Return (x, y) of the center of cell containing provided text 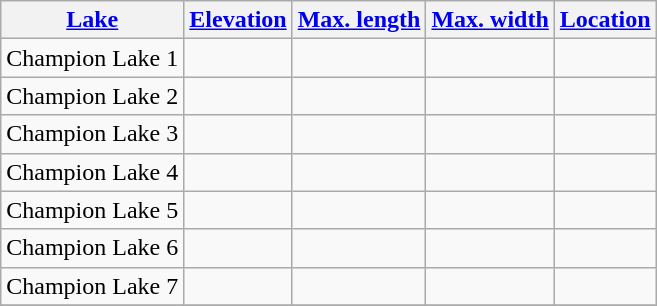
Champion Lake 1 (92, 58)
Lake (92, 20)
Max. width (490, 20)
Champion Lake 3 (92, 134)
Champion Lake 5 (92, 210)
Location (605, 20)
Elevation (238, 20)
Champion Lake 2 (92, 96)
Champion Lake 7 (92, 286)
Champion Lake 4 (92, 172)
Max. length (359, 20)
Champion Lake 6 (92, 248)
